Scan for the cell matching the given text and deliver its [x, y] coordinate at center. 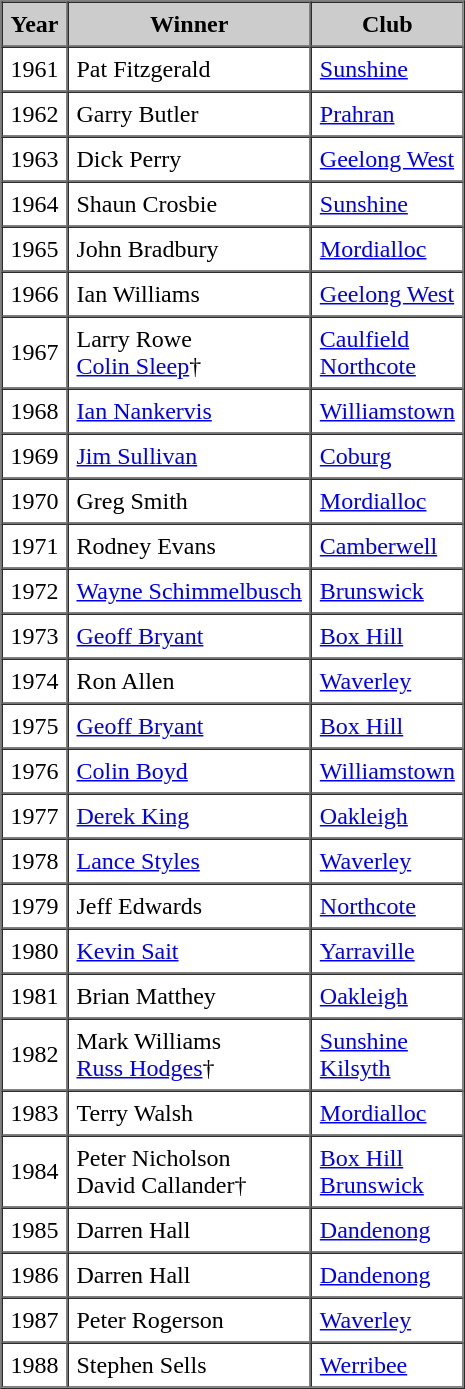
1982 [35, 1054]
1977 [35, 816]
1986 [35, 1274]
Shaun Crosbie [190, 204]
Year [35, 24]
Derek King [190, 816]
1967 [35, 352]
Stephen Sells [190, 1364]
Jim Sullivan [190, 456]
1971 [35, 546]
Prahran [388, 114]
1988 [35, 1364]
Mark WilliamsRuss Hodges† [190, 1054]
1980 [35, 950]
John Bradbury [190, 248]
Greg Smith [190, 500]
1985 [35, 1230]
Brunswick [388, 590]
Yarraville [388, 950]
1976 [35, 770]
Garry Butler [190, 114]
Peter Rogerson [190, 1320]
1984 [35, 1172]
Jeff Edwards [190, 906]
1963 [35, 158]
Wayne Schimmelbusch [190, 590]
1981 [35, 996]
Camberwell [388, 546]
Pat Fitzgerald [190, 68]
1964 [35, 204]
Brian Matthey [190, 996]
Dick Perry [190, 158]
Ron Allen [190, 680]
Peter NicholsonDavid Callander† [190, 1172]
Club [388, 24]
Ian Nankervis [190, 410]
CaulfieldNorthcote [388, 352]
Rodney Evans [190, 546]
Colin Boyd [190, 770]
Winner [190, 24]
1961 [35, 68]
1975 [35, 726]
Coburg [388, 456]
1973 [35, 636]
Werribee [388, 1364]
1987 [35, 1320]
Lance Styles [190, 860]
Box HillBrunswick [388, 1172]
Ian Williams [190, 294]
Larry RoweColin Sleep† [190, 352]
SunshineKilsyth [388, 1054]
Kevin Sait [190, 950]
1974 [35, 680]
1969 [35, 456]
Northcote [388, 906]
1966 [35, 294]
1968 [35, 410]
1962 [35, 114]
1972 [35, 590]
1979 [35, 906]
1970 [35, 500]
1965 [35, 248]
1983 [35, 1112]
Terry Walsh [190, 1112]
1978 [35, 860]
